Return the [x, y] coordinate for the center point of the cell that contains the specified text.  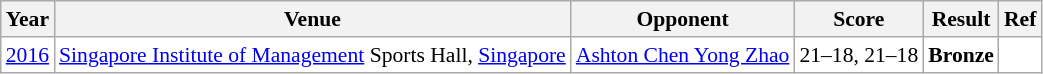
Score [858, 19]
Venue [312, 19]
Opponent [683, 19]
Singapore Institute of Management Sports Hall, Singapore [312, 55]
Ref [1020, 19]
Bronze [961, 55]
2016 [28, 55]
Year [28, 19]
21–18, 21–18 [858, 55]
Result [961, 19]
Ashton Chen Yong Zhao [683, 55]
